Locate the cell with the specified text and output its [x, y] center coordinate. 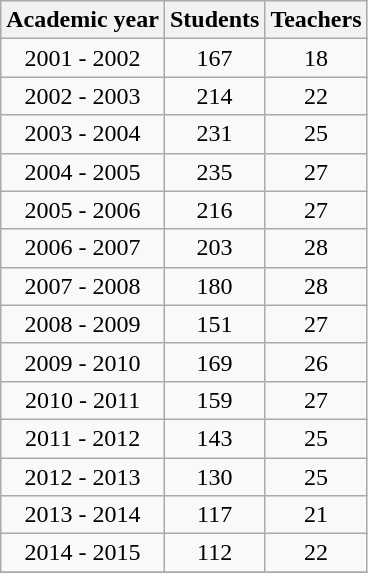
180 [214, 286]
216 [214, 210]
2013 - 2014 [83, 515]
18 [316, 58]
2010 - 2011 [83, 400]
214 [214, 96]
2004 - 2005 [83, 172]
143 [214, 438]
2011 - 2012 [83, 438]
117 [214, 515]
169 [214, 362]
26 [316, 362]
231 [214, 134]
235 [214, 172]
2009 - 2010 [83, 362]
2006 - 2007 [83, 248]
151 [214, 324]
2001 - 2002 [83, 58]
2005 - 2006 [83, 210]
Students [214, 20]
2014 - 2015 [83, 553]
Academic year [83, 20]
Teachers [316, 20]
167 [214, 58]
2002 - 2003 [83, 96]
2008 - 2009 [83, 324]
112 [214, 553]
130 [214, 477]
203 [214, 248]
2007 - 2008 [83, 286]
21 [316, 515]
2003 - 2004 [83, 134]
159 [214, 400]
2012 - 2013 [83, 477]
